From the cell containing the given text, extract its center point as [x, y] coordinate. 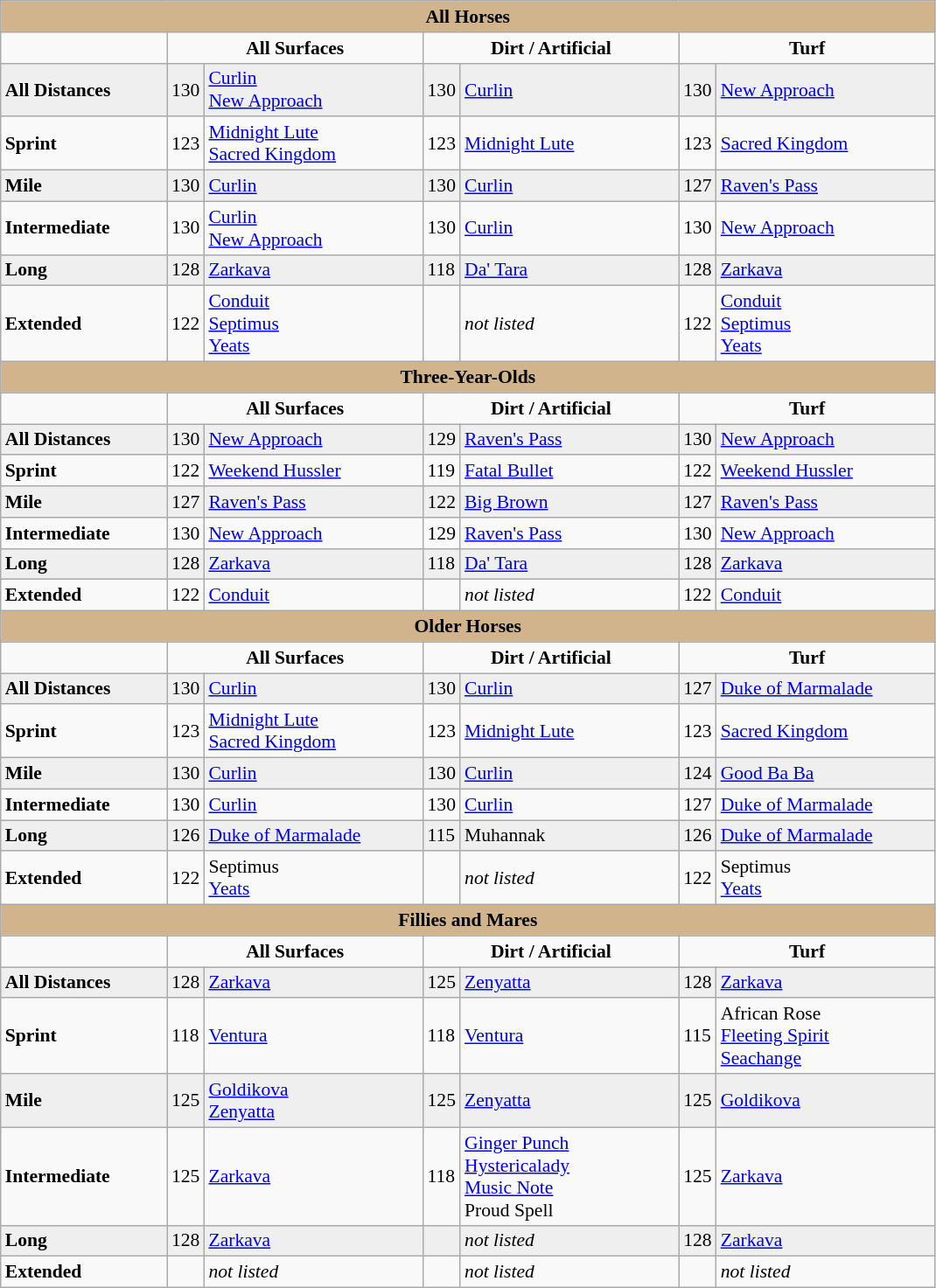
GoldikovaZenyatta [313, 1100]
124 [698, 774]
Older Horses [468, 627]
Muhannak [569, 836]
119 [443, 471]
Three-Year-Olds [468, 378]
Fillies and Mares [468, 921]
Ginger PunchHystericaladyMusic NoteProud Spell [569, 1176]
Fatal Bullet [569, 471]
Good Ba Ba [826, 774]
African RoseFleeting SpiritSeachange [826, 1037]
Goldikova [826, 1100]
Big Brown [569, 502]
All Horses [468, 17]
